Provide the [x, y] coordinate of the cell's center where the given text is located.  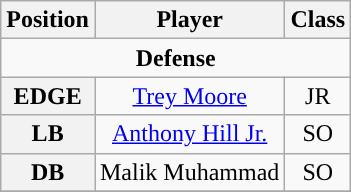
Class [318, 20]
Trey Moore [189, 96]
Anthony Hill Jr. [189, 134]
Position [48, 20]
Defense [176, 58]
Player [189, 20]
EDGE [48, 96]
LB [48, 134]
JR [318, 96]
DB [48, 172]
Malik Muhammad [189, 172]
